Determine the (X, Y) coordinate at the center of the cell enclosing the given text.  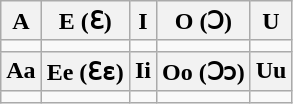
A (21, 21)
E (Ɛ) (85, 21)
U (271, 21)
O (Ɔ) (203, 21)
Oo (Ɔɔ) (203, 71)
I (142, 21)
Aa (21, 71)
Ii (142, 71)
Uu (271, 71)
Ee (Ɛɛ) (85, 71)
